Return the [X, Y] coordinate for the center point of the cell that contains the specified text.  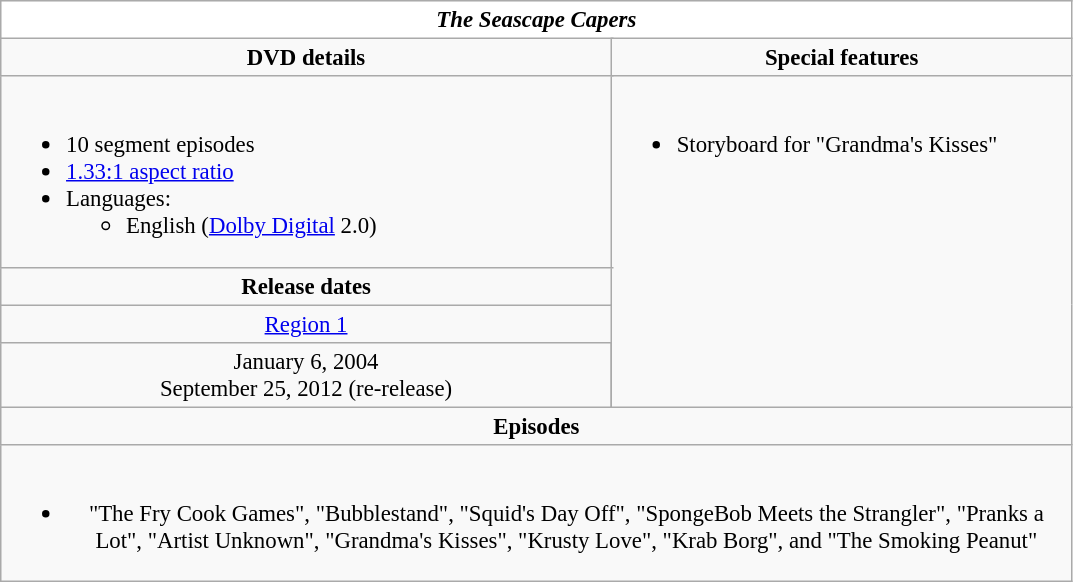
DVD details [306, 58]
Release dates [306, 286]
The Seascape Capers [536, 20]
Special features [842, 58]
Region 1 [306, 324]
10 segment episodes1.33:1 aspect ratioLanguages:English (Dolby Digital 2.0) [306, 172]
Episodes [536, 426]
January 6, 2004September 25, 2012 (re-release) [306, 374]
Storyboard for "Grandma's Kisses" [842, 242]
